Provide the (x, y) coordinate of the cell's center where the given text is located.  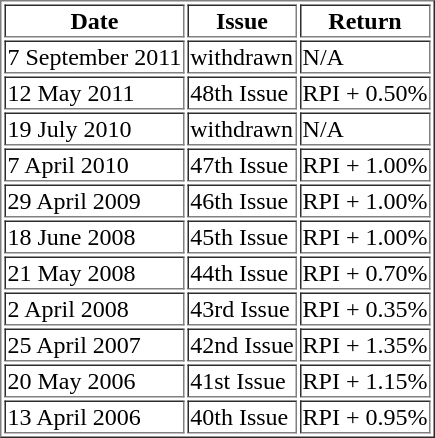
RPI + 0.50% (366, 92)
41st Issue (242, 380)
46th Issue (242, 200)
13 April 2006 (94, 416)
21 May 2008 (94, 272)
12 May 2011 (94, 92)
45th Issue (242, 236)
Date (94, 20)
RPI + 0.35% (366, 308)
43rd Issue (242, 308)
47th Issue (242, 164)
20 May 2006 (94, 380)
Return (366, 20)
7 April 2010 (94, 164)
7 September 2011 (94, 56)
48th Issue (242, 92)
29 April 2009 (94, 200)
2 April 2008 (94, 308)
42nd Issue (242, 344)
44th Issue (242, 272)
RPI + 0.70% (366, 272)
19 July 2010 (94, 128)
RPI + 0.95% (366, 416)
RPI + 1.35% (366, 344)
18 June 2008 (94, 236)
40th Issue (242, 416)
Issue (242, 20)
RPI + 1.15% (366, 380)
25 April 2007 (94, 344)
